Return the (x, y) coordinate for the center point of the cell that contains the specified text.  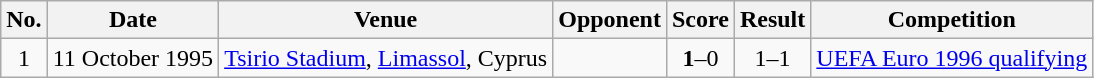
Competition (952, 20)
1–1 (772, 58)
Venue (386, 20)
Date (132, 20)
1–0 (700, 58)
1 (24, 58)
UEFA Euro 1996 qualifying (952, 58)
Result (772, 20)
Score (700, 20)
Opponent (610, 20)
11 October 1995 (132, 58)
No. (24, 20)
Tsirio Stadium, Limassol, Cyprus (386, 58)
